Locate the cell with the specified text and output its [x, y] center coordinate. 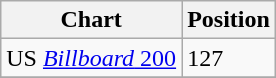
Position [229, 20]
US Billboard 200 [92, 58]
127 [229, 58]
Chart [92, 20]
